Find where the given text appears and provide that cell's center as [X, Y] coordinate. 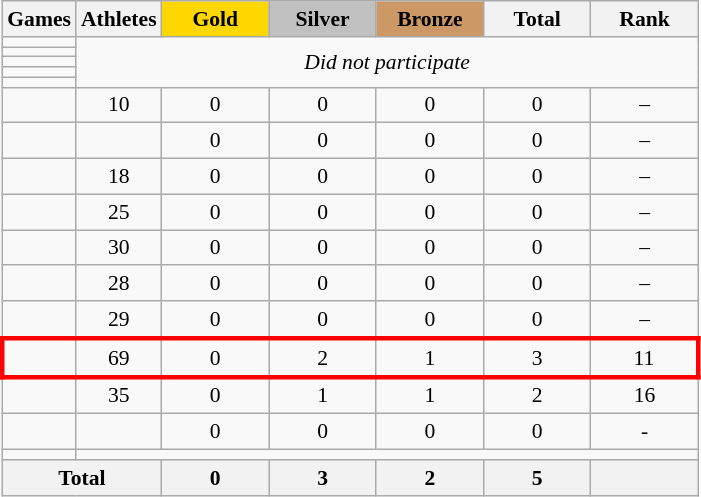
Athletes [119, 19]
69 [119, 358]
18 [119, 177]
25 [119, 212]
Rank [644, 19]
10 [119, 105]
29 [119, 320]
28 [119, 284]
30 [119, 248]
11 [644, 358]
Did not participate [387, 62]
Bronze [430, 19]
- [644, 432]
5 [538, 478]
Silver [322, 19]
Gold [216, 19]
Games [39, 19]
16 [644, 396]
35 [119, 396]
